Return (X, Y) of the center of cell containing provided text 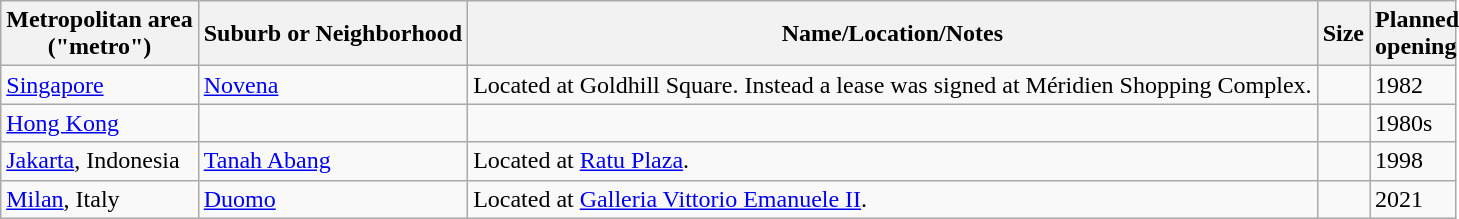
Located at Ratu Plaza. (893, 161)
Planned opening (1413, 34)
Jakarta, Indonesia (100, 161)
Duomo (332, 199)
Located at Goldhill Square. Instead a lease was signed at Méridien Shopping Complex. (893, 85)
Tanah Abang (332, 161)
Novena (332, 85)
Hong Kong (100, 123)
1998 (1413, 161)
Located at Galleria Vittorio Emanuele II. (893, 199)
2021 (1413, 199)
Suburb or Neighborhood (332, 34)
Name/Location/Notes (893, 34)
1982 (1413, 85)
Singapore (100, 85)
1980s (1413, 123)
Size (1343, 34)
Metropolitan area("metro") (100, 34)
Milan, Italy (100, 199)
